Provide the (x, y) coordinate of the cell's center where the given text is located.  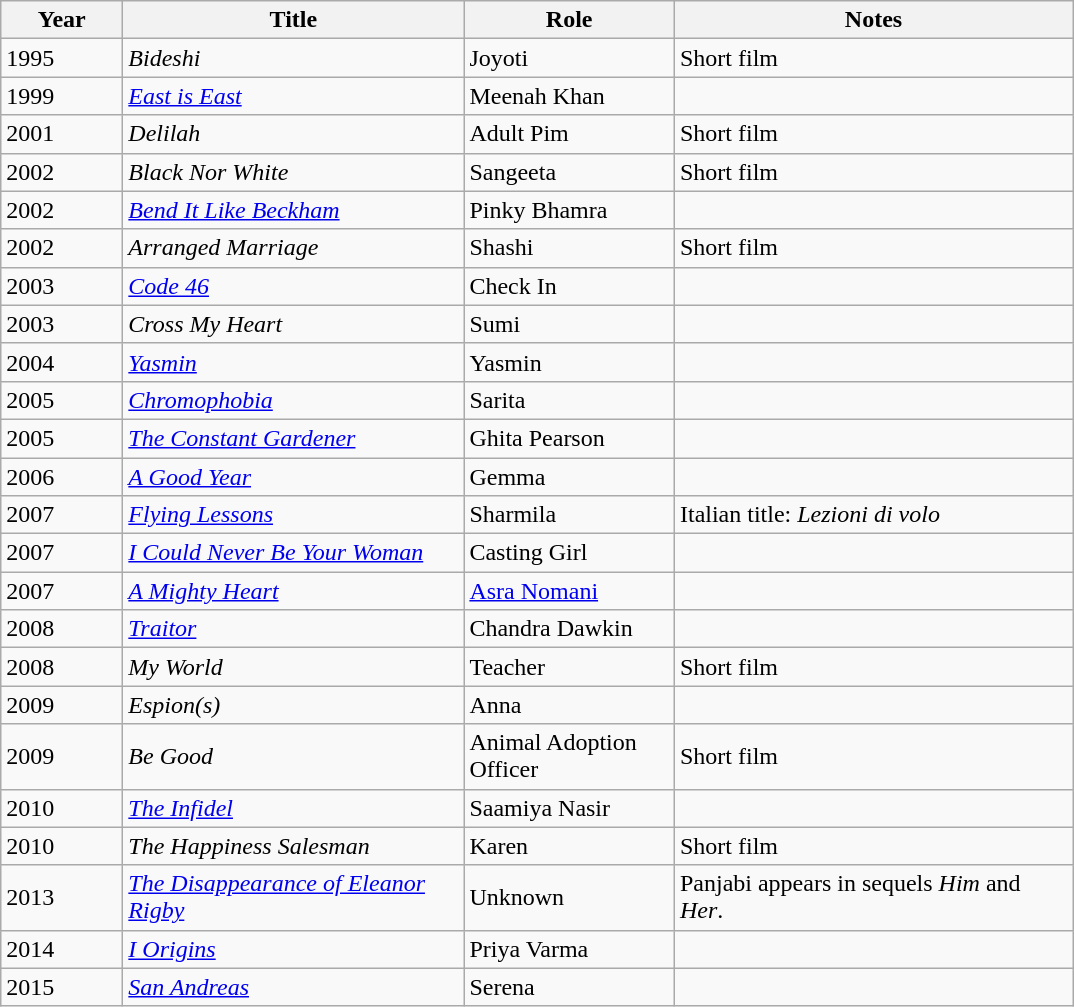
Traitor (294, 629)
Bideshi (294, 58)
Asra Nomani (570, 591)
2014 (62, 949)
Year (62, 20)
Check In (570, 286)
Chromophobia (294, 400)
Sharmila (570, 515)
Teacher (570, 667)
I Origins (294, 949)
Pinky Bhamra (570, 210)
Espion(s) (294, 705)
Black Nor White (294, 172)
Bend It Like Beckham (294, 210)
Title (294, 20)
A Good Year (294, 477)
2015 (62, 987)
I Could Never Be Your Woman (294, 553)
Joyoti (570, 58)
The Infidel (294, 808)
Sarita (570, 400)
Shashi (570, 248)
2004 (62, 362)
Meenah Khan (570, 96)
Ghita Pearson (570, 438)
2006 (62, 477)
Arranged Marriage (294, 248)
1995 (62, 58)
San Andreas (294, 987)
Delilah (294, 134)
Casting Girl (570, 553)
2013 (62, 898)
Notes (873, 20)
Serena (570, 987)
The Disappearance of Eleanor Rigby (294, 898)
Anna (570, 705)
A Mighty Heart (294, 591)
Gemma (570, 477)
Panjabi appears in sequels Him and Her. (873, 898)
My World (294, 667)
The Happiness Salesman (294, 846)
Role (570, 20)
Saamiya Nasir (570, 808)
Sangeeta (570, 172)
Code 46 (294, 286)
Be Good (294, 756)
The Constant Gardener (294, 438)
Priya Varma (570, 949)
2001 (62, 134)
Chandra Dawkin (570, 629)
Animal Adoption Officer (570, 756)
East is East (294, 96)
Unknown (570, 898)
Flying Lessons (294, 515)
Italian title: Lezioni di volo (873, 515)
Sumi (570, 324)
Cross My Heart (294, 324)
Karen (570, 846)
1999 (62, 96)
Adult Pim (570, 134)
